From the cell containing the given text, extract its center point as [x, y] coordinate. 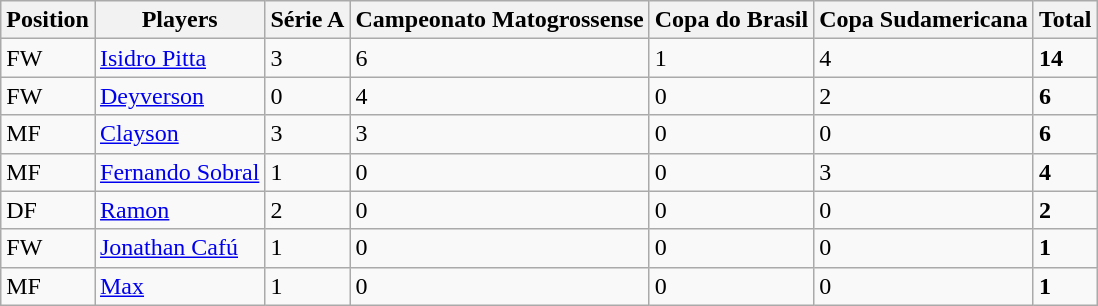
Campeonato Matogrossense [500, 20]
Ramon [179, 210]
Fernando Sobral [179, 172]
Copa do Brasil [731, 20]
DF [48, 210]
Max [179, 286]
Deyverson [179, 96]
Copa Sudamericana [924, 20]
Isidro Pitta [179, 58]
14 [1065, 58]
Total [1065, 20]
Clayson [179, 134]
Position [48, 20]
Série A [308, 20]
Players [179, 20]
Jonathan Cafú [179, 248]
